Search for the cell housing the specified text and yield its (X, Y) center coordinate. 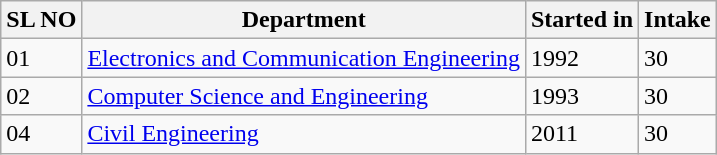
Computer Science and Engineering (304, 96)
Intake (678, 20)
1993 (582, 96)
2011 (582, 134)
02 (42, 96)
Electronics and Communication Engineering (304, 58)
Department (304, 20)
1992 (582, 58)
01 (42, 58)
04 (42, 134)
Civil Engineering (304, 134)
Started in (582, 20)
SL NO (42, 20)
